Identify which cell holds the provided text, then report its [x, y] central coordinate. 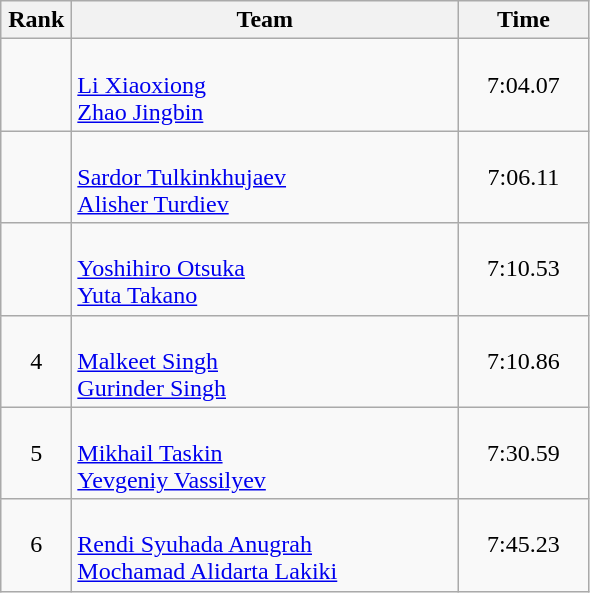
4 [36, 361]
Sardor TulkinkhujaevAlisher Turdiev [265, 177]
Rank [36, 20]
5 [36, 453]
7:04.07 [524, 85]
7:10.86 [524, 361]
Yoshihiro OtsukaYuta Takano [265, 269]
Team [265, 20]
6 [36, 545]
Time [524, 20]
Malkeet SinghGurinder Singh [265, 361]
7:30.59 [524, 453]
Rendi Syuhada AnugrahMochamad Alidarta Lakiki [265, 545]
Mikhail TaskinYevgeniy Vassilyev [265, 453]
Li XiaoxiongZhao Jingbin [265, 85]
7:10.53 [524, 269]
7:45.23 [524, 545]
7:06.11 [524, 177]
